Return the (X, Y) coordinate for the center point of the cell that contains the specified text.  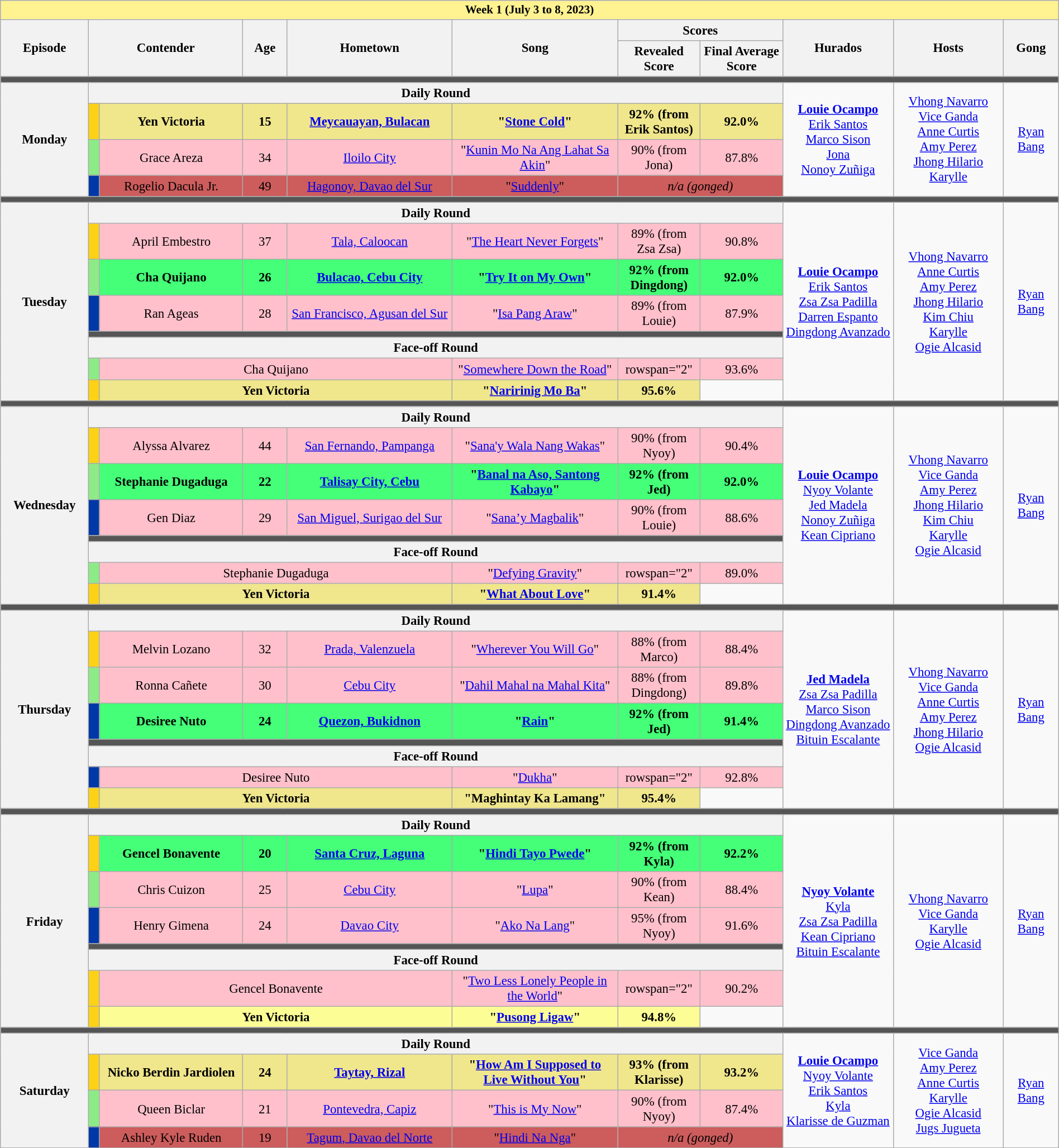
25 (265, 890)
"Defying Gravity" (535, 573)
Friday (45, 921)
93% (from Klarisse) (659, 1073)
Hagonoy, Davao del Sur (370, 186)
Louie OcampoNyoy VolanteErik SantosKylaKlarisse de Guzman (838, 1090)
Queen Biclar (171, 1109)
95% (from Nyoy) (659, 926)
92% (from Kyla) (659, 853)
Vhong NavarroVice GandaAnne CurtisAmy PerezJhong HilarioOgie Alcasid (948, 709)
Meycauayan, Bulacan (370, 122)
90.2% (742, 988)
87.4% (742, 1109)
22 (265, 481)
"Hindi Na Nga" (535, 1137)
90.8% (742, 241)
90.4% (742, 446)
89.8% (742, 686)
Revealed Score (659, 58)
19 (265, 1137)
Final Average Score (742, 58)
"The Heart Never Forgets" (535, 241)
Rogelio Dacula Jr. (171, 186)
37 (265, 241)
Monday (45, 140)
Vhong NavarroVice GandaAmy PerezJhong HilarioKim ChiuKarylleOgie Alcasid (948, 506)
Prada, Valenzuela (370, 650)
Melvin Lozano (171, 650)
Taytay, Rizal (370, 1073)
15 (265, 122)
"Rain" (535, 721)
"Suddenly" (535, 186)
Vhong NavarroAnne CurtisAmy PerezJhong HilarioKim ChiuKarylleOgie Alcasid (948, 302)
Ran Ageas (171, 314)
Louie OcampoErik SantosZsa Zsa PadillaDarren EspantoDingdong Avanzado (838, 302)
Ronna Cañete (171, 686)
Hosts (948, 48)
92% (from Erik Santos) (659, 122)
30 (265, 686)
87.8% (742, 157)
Santa Cruz, Laguna (370, 853)
88% (from Marco) (659, 650)
Saturday (45, 1090)
89% (from Louie) (659, 314)
Jed MadelaZsa Zsa PadillaMarco SisonDingdong AvanzadoBituin Escalante (838, 709)
Song (535, 48)
Ashley Kyle Ruden (171, 1137)
"Kunin Mo Na Ang Lahat Sa Akin" (535, 157)
89.0% (742, 573)
"Maghintay Ka Lamang" (535, 798)
88.6% (742, 518)
94.8% (659, 1017)
April Embestro (171, 241)
"Isa Pang Araw" (535, 314)
26 (265, 278)
Nicko Berdin Jardiolen (171, 1073)
Louie OcampoNyoy VolanteJed MadelaNonoy ZuñigaKean Cipriano (838, 506)
88% (from Dingdong) (659, 686)
93.6% (742, 369)
"Hindi Tayo Pwede" (535, 853)
34 (265, 157)
Hurados (838, 48)
San Fernando, Pampanga (370, 446)
Age (265, 48)
Thursday (45, 709)
Scores (700, 30)
Vice GandaAmy PerezAnne CurtisKarylleOgie AlcasidJugs Jugueta (948, 1090)
87.9% (742, 314)
Tuesday (45, 302)
"Stone Cold" (535, 122)
95.6% (659, 390)
21 (265, 1109)
Chris Cuizon (171, 890)
"Try It on My Own" (535, 278)
Hometown (370, 48)
"Ako Na Lang" (535, 926)
Alyssa Alvarez (171, 446)
"What About Love" (535, 594)
"Banal na Aso, Santong Kabayo" (535, 481)
92.8% (742, 777)
San Miguel, Surigao del Sur (370, 518)
"Naririnig Mo Ba" (535, 390)
San Francisco, Agusan del Sur (370, 314)
Nyoy VolanteKylaZsa Zsa PadillaKean CiprianoBituin Escalante (838, 921)
91.6% (742, 926)
"Wherever You Will Go" (535, 650)
"Sana’y Magbalik" (535, 518)
44 (265, 446)
Quezon, Bukidnon (370, 721)
90% (from Kean) (659, 890)
Wednesday (45, 506)
Pontevedra, Capiz (370, 1109)
Tala, Caloocan (370, 241)
49 (265, 186)
Iloilo City (370, 157)
"Two Less Lonely People in the World" (535, 988)
32 (265, 650)
Gen Diaz (171, 518)
Davao City (370, 926)
"Somewhere Down the Road" (535, 369)
"Dahil Mahal na Mahal Kita" (535, 686)
"Pusong Ligaw" (535, 1017)
90% (from Jona) (659, 157)
Talisay City, Cebu (370, 481)
20 (265, 853)
"Dukha" (535, 777)
Louie OcampoErik SantosMarco SisonJonaNonoy Zuñiga (838, 140)
Vhong NavarroVice GandaAnne CurtisAmy PerezJhong HilarioKarylle (948, 140)
"This is My Now" (535, 1109)
"How Am I Supposed to Live Without You" (535, 1073)
Episode (45, 48)
Week 1 (July 3 to 8, 2023) (529, 10)
93.2% (742, 1073)
Henry Gimena (171, 926)
Grace Areza (171, 157)
"Sana'y Wala Nang Wakas" (535, 446)
Tagum, Davao del Norte (370, 1137)
Contender (166, 48)
Bulacao, Cebu City (370, 278)
92.2% (742, 853)
89% (from Zsa Zsa) (659, 241)
"Lupa" (535, 890)
92% (from Dingdong) (659, 278)
29 (265, 518)
Gong (1031, 48)
28 (265, 314)
Vhong NavarroVice GandaKarylleOgie Alcasid (948, 921)
95.4% (659, 798)
90% (from Louie) (659, 518)
